Scan for the cell matching the given text and deliver its (X, Y) coordinate at center. 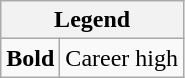
Career high (122, 58)
Bold (30, 58)
Legend (92, 20)
